From the cell containing the given text, extract its center point as [x, y] coordinate. 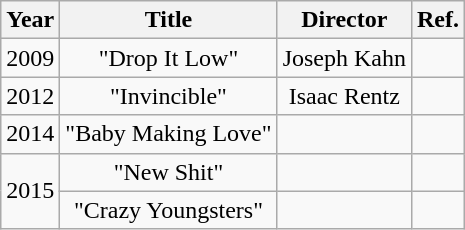
Ref. [438, 20]
2014 [30, 134]
"New Shit" [168, 172]
2009 [30, 58]
2015 [30, 191]
"Invincible" [168, 96]
"Baby Making Love" [168, 134]
"Drop It Low" [168, 58]
2012 [30, 96]
Joseph Kahn [344, 58]
Isaac Rentz [344, 96]
Year [30, 20]
"Crazy Youngsters" [168, 210]
Director [344, 20]
Title [168, 20]
